From the cell containing the given text, extract its center point as (X, Y) coordinate. 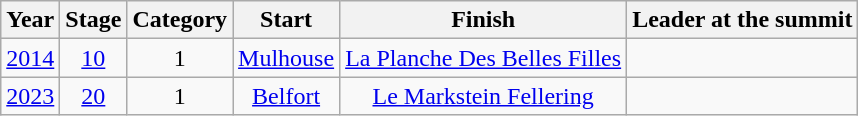
Belfort (286, 96)
2023 (30, 96)
La Planche Des Belles Filles (484, 58)
Category (180, 20)
Leader at the summit (742, 20)
Start (286, 20)
2014 (30, 58)
Stage (94, 20)
10 (94, 58)
20 (94, 96)
Le Markstein Fellering (484, 96)
Mulhouse (286, 58)
Finish (484, 20)
Year (30, 20)
